Provide the (X, Y) coordinate of the cell's center where the given text is located.  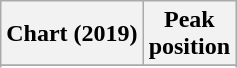
Peakposition (189, 34)
Chart (2019) (72, 34)
